Provide the [x, y] coordinate of the cell's center where the given text is located.  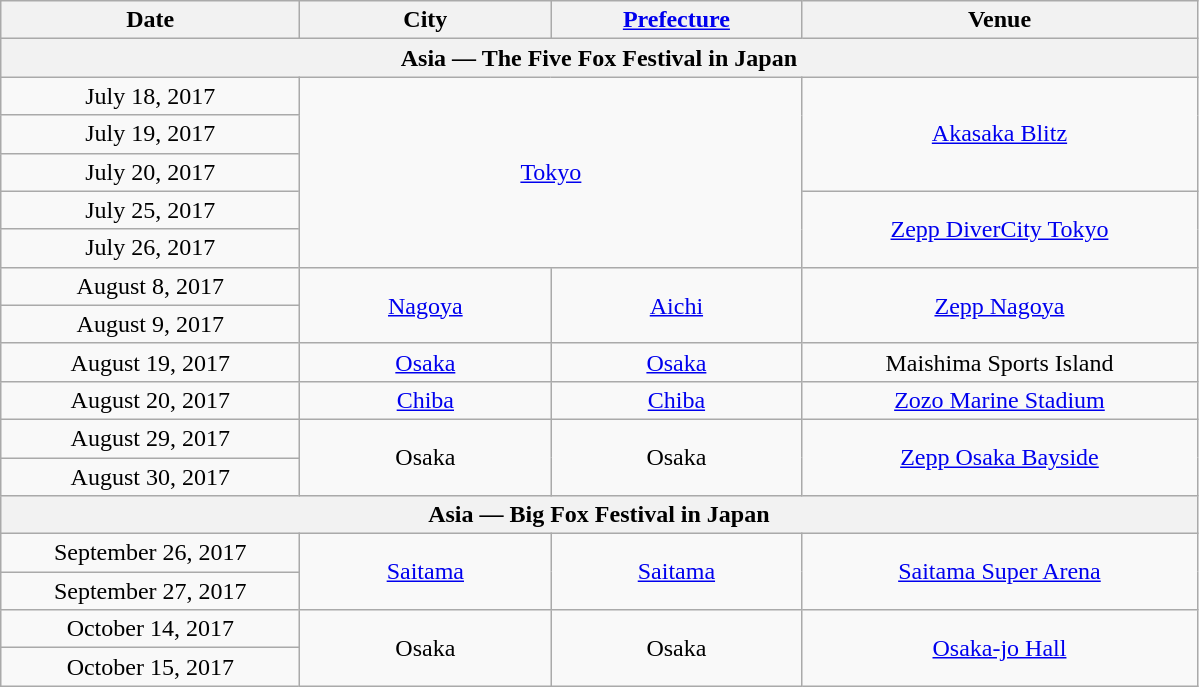
Zepp Osaka Bayside [1000, 457]
October 15, 2017 [150, 667]
Zozo Marine Stadium [1000, 400]
Tokyo [551, 172]
August 19, 2017 [150, 362]
Akasaka Blitz [1000, 134]
September 27, 2017 [150, 591]
Aichi [676, 305]
Asia — Big Fox Festival in Japan [599, 515]
Asia — The Five Fox Festival in Japan [599, 58]
September 26, 2017 [150, 553]
Venue [1000, 20]
August 30, 2017 [150, 477]
Maishima Sports Island [1000, 362]
Nagoya [426, 305]
Date [150, 20]
August 9, 2017 [150, 324]
July 26, 2017 [150, 248]
August 20, 2017 [150, 400]
Osaka-jo Hall [1000, 648]
July 20, 2017 [150, 172]
July 19, 2017 [150, 134]
July 25, 2017 [150, 210]
August 29, 2017 [150, 438]
August 8, 2017 [150, 286]
City [426, 20]
Zepp Nagoya [1000, 305]
Saitama Super Arena [1000, 572]
Prefecture [676, 20]
July 18, 2017 [150, 96]
October 14, 2017 [150, 629]
Zepp DiverCity Tokyo [1000, 229]
